Detect which cell encompasses the target text, then output its (x, y) center coordinate. 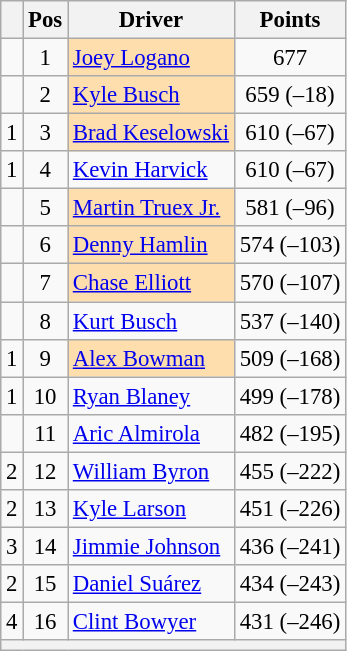
Aric Almirola (152, 433)
581 (–96) (290, 208)
Clint Bowyer (152, 621)
11 (46, 433)
8 (46, 321)
William Byron (152, 471)
Martin Truex Jr. (152, 208)
677 (290, 58)
15 (46, 584)
Kyle Busch (152, 95)
499 (–178) (290, 396)
434 (–243) (290, 584)
Brad Keselowski (152, 133)
Chase Elliott (152, 283)
9 (46, 358)
Ryan Blaney (152, 396)
7 (46, 283)
451 (–226) (290, 509)
Daniel Suárez (152, 584)
482 (–195) (290, 433)
Kurt Busch (152, 321)
Pos (46, 20)
Jimmie Johnson (152, 546)
5 (46, 208)
Points (290, 20)
Kevin Harvick (152, 170)
Driver (152, 20)
6 (46, 245)
574 (–103) (290, 245)
13 (46, 509)
659 (–18) (290, 95)
Kyle Larson (152, 509)
436 (–241) (290, 546)
455 (–222) (290, 471)
14 (46, 546)
537 (–140) (290, 321)
509 (–168) (290, 358)
12 (46, 471)
Denny Hamlin (152, 245)
Alex Bowman (152, 358)
431 (–246) (290, 621)
10 (46, 396)
Joey Logano (152, 58)
570 (–107) (290, 283)
16 (46, 621)
